Determine the [x, y] coordinate at the center of the cell enclosing the given text.  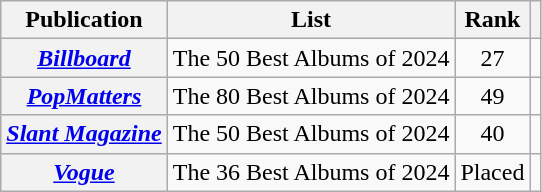
Vogue [84, 172]
40 [492, 134]
49 [492, 96]
Rank [492, 20]
List [311, 20]
27 [492, 58]
PopMatters [84, 96]
Publication [84, 20]
The 80 Best Albums of 2024 [311, 96]
The 36 Best Albums of 2024 [311, 172]
Slant Magazine [84, 134]
Placed [492, 172]
Billboard [84, 58]
